Pinpoint the cell where the given text exists, returning its (x, y) midpoint coordinate. 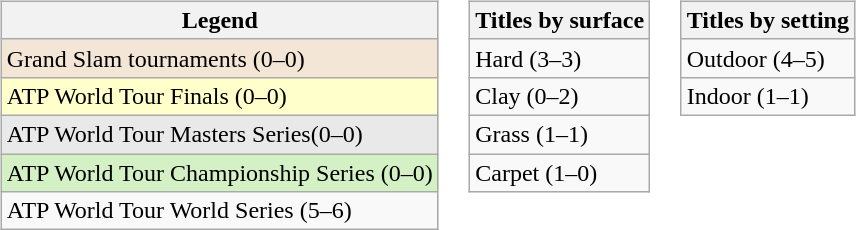
Titles by surface (560, 20)
Outdoor (4–5) (768, 58)
ATP World Tour World Series (5–6) (220, 211)
Indoor (1–1) (768, 96)
ATP World Tour Masters Series(0–0) (220, 134)
Titles by setting (768, 20)
Carpet (1–0) (560, 173)
ATP World Tour Finals (0–0) (220, 96)
Grass (1–1) (560, 134)
Clay (0–2) (560, 96)
ATP World Tour Championship Series (0–0) (220, 173)
Legend (220, 20)
Hard (3–3) (560, 58)
Grand Slam tournaments (0–0) (220, 58)
